Identify which cell holds the provided text, then report its (x, y) central coordinate. 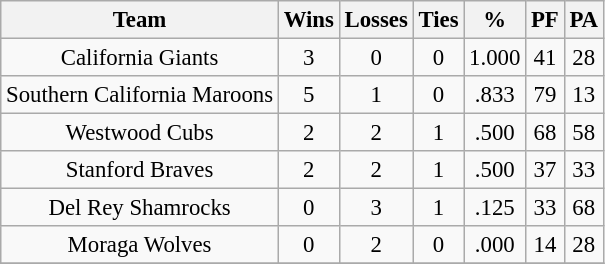
5 (308, 95)
PF (545, 20)
.000 (495, 245)
37 (545, 170)
% (495, 20)
58 (584, 133)
13 (584, 95)
Losses (376, 20)
California Giants (140, 58)
Del Rey Shamrocks (140, 208)
14 (545, 245)
Moraga Wolves (140, 245)
PA (584, 20)
Ties (438, 20)
1.000 (495, 58)
.125 (495, 208)
Wins (308, 20)
Southern California Maroons (140, 95)
79 (545, 95)
Team (140, 20)
.833 (495, 95)
41 (545, 58)
Westwood Cubs (140, 133)
Stanford Braves (140, 170)
